Return (X, Y) of the center of cell containing provided text 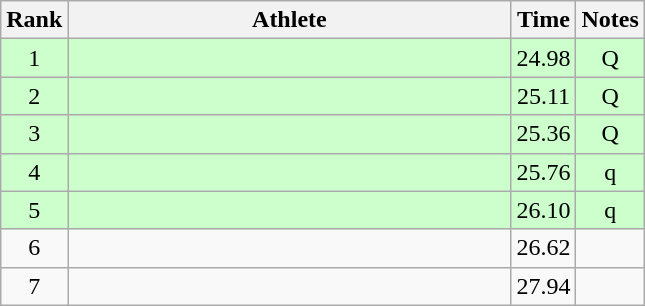
4 (34, 172)
24.98 (544, 58)
1 (34, 58)
Notes (610, 20)
Athlete (290, 20)
27.94 (544, 286)
25.11 (544, 96)
5 (34, 210)
26.10 (544, 210)
25.76 (544, 172)
7 (34, 286)
26.62 (544, 248)
6 (34, 248)
2 (34, 96)
3 (34, 134)
Rank (34, 20)
25.36 (544, 134)
Time (544, 20)
